For the text-containing cell, return its midpoint in [X, Y] coordinate format. 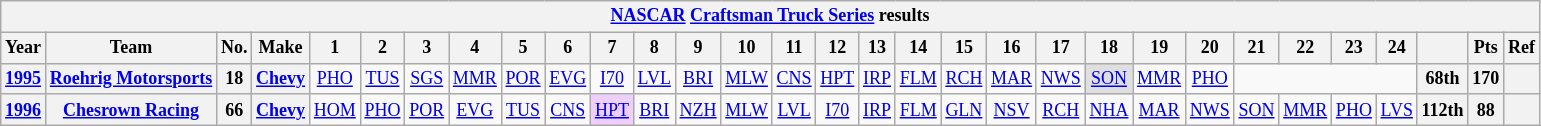
Team [130, 48]
14 [918, 48]
24 [1396, 48]
88 [1486, 110]
21 [1256, 48]
GLN [964, 110]
SGS [427, 78]
112th [1442, 110]
1996 [24, 110]
20 [1210, 48]
Roehrig Motorsports [130, 78]
4 [474, 48]
6 [568, 48]
Make [281, 48]
8 [654, 48]
170 [1486, 78]
Pts [1486, 48]
11 [794, 48]
16 [1012, 48]
LVS [1396, 110]
13 [878, 48]
17 [1060, 48]
Chesrown Racing [130, 110]
HOM [334, 110]
Ref [1522, 48]
Year [24, 48]
68th [1442, 78]
No. [234, 48]
66 [234, 110]
3 [427, 48]
15 [964, 48]
1 [334, 48]
2 [382, 48]
NZH [698, 110]
9 [698, 48]
5 [523, 48]
22 [1306, 48]
12 [838, 48]
7 [612, 48]
23 [1354, 48]
NSV [1012, 110]
1995 [24, 78]
19 [1160, 48]
NHA [1109, 110]
10 [746, 48]
NASCAR Craftsman Truck Series results [770, 16]
